Determine the [X, Y] coordinate at the center of the cell enclosing the given text.  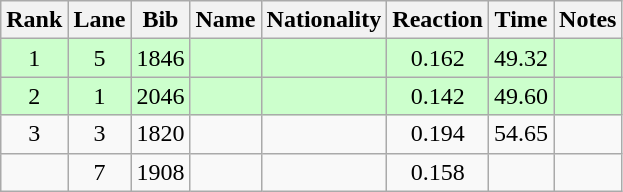
1820 [160, 134]
5 [100, 58]
0.142 [438, 96]
Nationality [324, 20]
Name [226, 20]
Reaction [438, 20]
Rank [34, 20]
2046 [160, 96]
2 [34, 96]
Notes [588, 20]
0.194 [438, 134]
7 [100, 172]
0.162 [438, 58]
54.65 [520, 134]
0.158 [438, 172]
49.60 [520, 96]
Lane [100, 20]
49.32 [520, 58]
Bib [160, 20]
Time [520, 20]
1908 [160, 172]
1846 [160, 58]
